Capture the cell that displays the provided text and extract its [x, y] central coordinate. 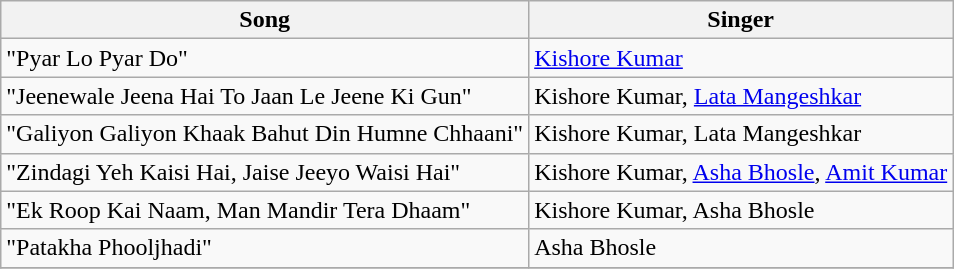
"Galiyon Galiyon Khaak Bahut Din Humne Chhaani" [265, 134]
"Pyar Lo Pyar Do" [265, 58]
Asha Bhosle [741, 248]
Song [265, 20]
Kishore Kumar [741, 58]
"Patakha Phooljhadi" [265, 248]
"Jeenewale Jeena Hai To Jaan Le Jeene Ki Gun" [265, 96]
Singer [741, 20]
"Zindagi Yeh Kaisi Hai, Jaise Jeeyo Waisi Hai" [265, 172]
"Ek Roop Kai Naam, Man Mandir Tera Dhaam" [265, 210]
Kishore Kumar, Asha Bhosle, Amit Kumar [741, 172]
Kishore Kumar, Asha Bhosle [741, 210]
